Provide the [x, y] coordinate of the cell's center where the given text is located.  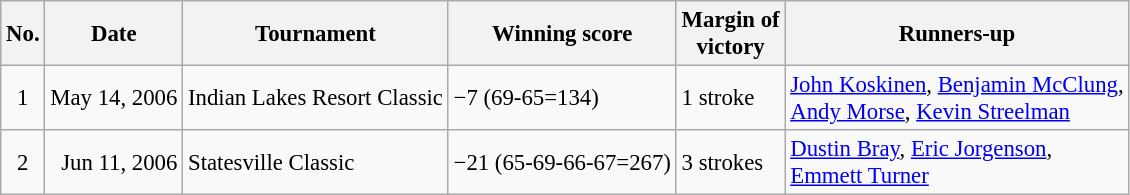
2 [23, 162]
Statesville Classic [316, 162]
John Koskinen, Benjamin McClung, Andy Morse, Kevin Streelman [957, 98]
Dustin Bray, Eric Jorgenson, Emmett Turner [957, 162]
Tournament [316, 34]
1 [23, 98]
Date [114, 34]
−21 (65-69-66-67=267) [562, 162]
May 14, 2006 [114, 98]
Indian Lakes Resort Classic [316, 98]
Runners-up [957, 34]
Winning score [562, 34]
−7 (69-65=134) [562, 98]
Jun 11, 2006 [114, 162]
1 stroke [730, 98]
3 strokes [730, 162]
No. [23, 34]
Margin ofvictory [730, 34]
